Output the [X, Y] coordinate of the center of the cell containing the given text.  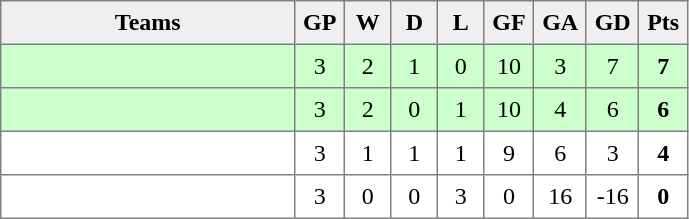
Teams [148, 23]
-16 [612, 197]
Pts [663, 23]
L [461, 23]
GA [560, 23]
16 [560, 197]
GD [612, 23]
D [414, 23]
9 [509, 153]
GF [509, 23]
GP [320, 23]
W [368, 23]
